Detect which cell encompasses the target text, then output its [X, Y] center coordinate. 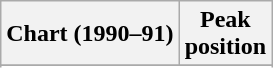
Chart (1990–91) [90, 34]
Peakposition [225, 34]
